Detect which cell encompasses the target text, then output its [X, Y] center coordinate. 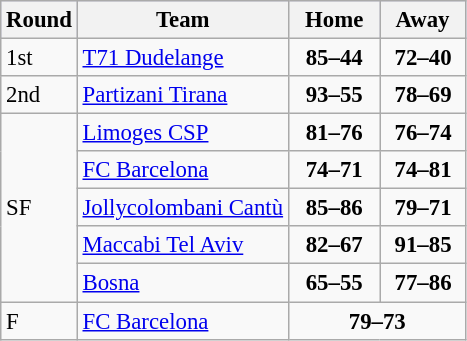
Jollycolombani Cantù [182, 208]
Away [423, 20]
85–86 [334, 208]
1st [39, 58]
Limoges CSP [182, 133]
79–73 [377, 321]
Partizani Tirana [182, 95]
Round [39, 20]
F [39, 321]
91–85 [423, 245]
Home [334, 20]
SF [39, 208]
85–44 [334, 58]
93–55 [334, 95]
65–55 [334, 283]
2nd [39, 95]
76–74 [423, 133]
82–67 [334, 245]
78–69 [423, 95]
Team [182, 20]
74–81 [423, 170]
77–86 [423, 283]
Maccabi Tel Aviv [182, 245]
72–40 [423, 58]
74–71 [334, 170]
Bosna [182, 283]
81–76 [334, 133]
79–71 [423, 208]
T71 Dudelange [182, 58]
